Find where the given text appears and provide that cell's center as (x, y) coordinate. 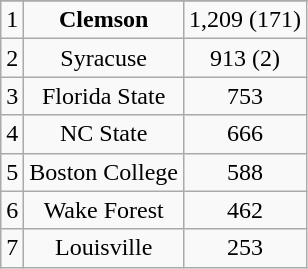
4 (12, 134)
1 (12, 20)
Wake Forest (104, 210)
666 (246, 134)
1,209 (171) (246, 20)
253 (246, 248)
462 (246, 210)
2 (12, 58)
6 (12, 210)
7 (12, 248)
913 (2) (246, 58)
5 (12, 172)
3 (12, 96)
753 (246, 96)
Syracuse (104, 58)
Florida State (104, 96)
Clemson (104, 20)
588 (246, 172)
Louisville (104, 248)
NC State (104, 134)
Boston College (104, 172)
